Identify which cell holds the provided text, then report its [x, y] central coordinate. 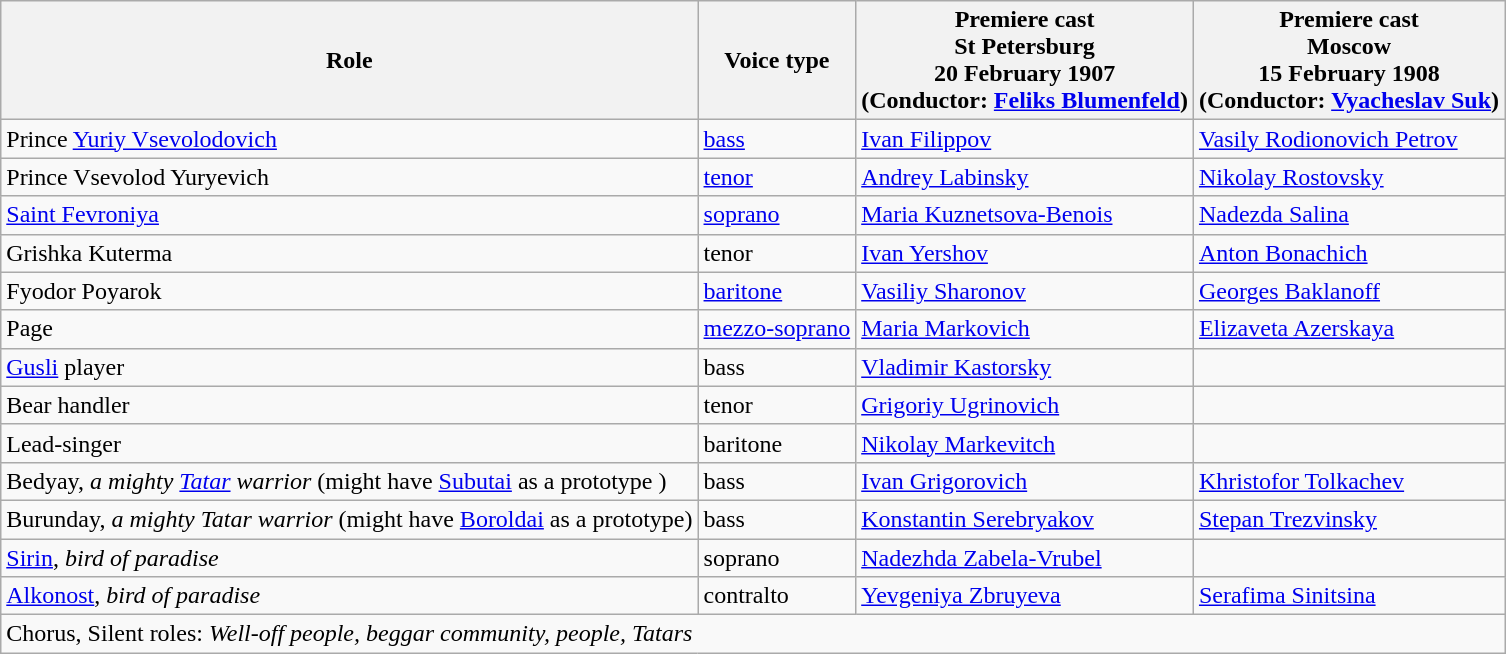
Sirin, bird of paradise [350, 557]
Role [350, 60]
Bear handler [350, 405]
Serafima Sinitsina [1348, 596]
Maria Markovich [1025, 329]
Andrey Labinsky [1025, 177]
Ivan Filippov [1025, 139]
Khristofor Tolkachev [1348, 481]
Nadezhda Zabela-Vrubel [1025, 557]
Lead-singer [350, 443]
contralto [777, 596]
Konstantin Serebryakov [1025, 519]
Nikolay Markevitch [1025, 443]
Burunday, a mighty Tatar warrior (might have Boroldai as a prototype) [350, 519]
Fyodor Poyarok [350, 291]
Bedyay, a mighty Tatar warrior (might have Subutai as a prototype ) [350, 481]
Elizaveta Azerskaya [1348, 329]
Stepan Trezvinsky [1348, 519]
Prince Vsevolod Yuryevich [350, 177]
Grigoriy Ugrinovich [1025, 405]
Page [350, 329]
Ivan Yershov [1025, 253]
Prince Yuriy Vsevolodovich [350, 139]
Gusli player [350, 367]
Premiere castMoscow15 February 1908(Conductor: Vyacheslav Suk) [1348, 60]
Grishka Kuterma [350, 253]
Ivan Grigorovich [1025, 481]
Alkonost, bird of paradise [350, 596]
Vladimir Kastorsky [1025, 367]
Voice type [777, 60]
Nadezda Salina [1348, 215]
Yevgeniya Zbruyeva [1025, 596]
Chorus, Silent roles: Well-off people, beggar community, people, Tatars [753, 634]
Georges Baklanoff [1348, 291]
Vasiliy Sharonov [1025, 291]
Maria Kuznetsova-Benois [1025, 215]
Saint Fevroniya [350, 215]
mezzo-soprano [777, 329]
Vasily Rodionovich Petrov [1348, 139]
Premiere castSt Petersburg20 February 1907(Conductor: Feliks Blumenfeld) [1025, 60]
Anton Bonachich [1348, 253]
Nikolay Rostovsky [1348, 177]
